Provide the [x, y] coordinate of the cell's center where the given text is located.  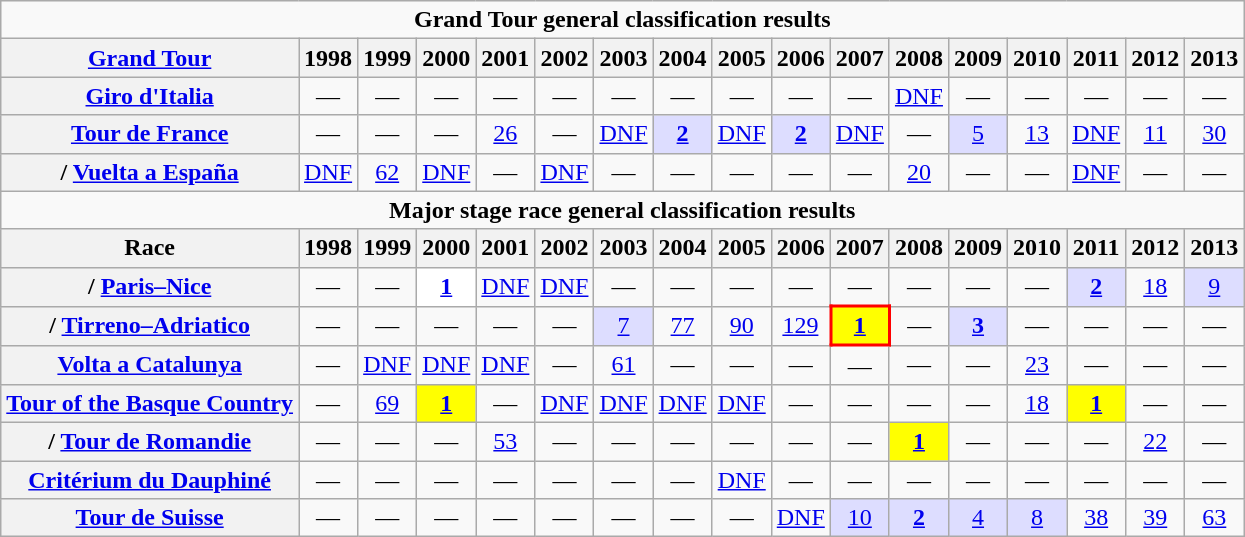
30 [1214, 134]
Major stage race general classification results [622, 210]
77 [682, 326]
/ Tour de Romandie [150, 441]
10 [860, 518]
7 [624, 326]
129 [800, 326]
Volta a Catalunya [150, 366]
3 [978, 326]
11 [1156, 134]
4 [978, 518]
26 [506, 134]
Giro d'Italia [150, 96]
39 [1156, 518]
Critérium du Dauphiné [150, 479]
Grand Tour [150, 58]
90 [742, 326]
53 [506, 441]
/ Vuelta a España [150, 172]
22 [1156, 441]
23 [1038, 366]
Tour de Suisse [150, 518]
Race [150, 248]
Tour de France [150, 134]
Tour of the Basque Country [150, 403]
61 [624, 366]
9 [1214, 286]
20 [918, 172]
69 [388, 403]
38 [1096, 518]
8 [1038, 518]
Grand Tour general classification results [622, 20]
13 [1038, 134]
5 [978, 134]
/ Tirreno–Adriatico [150, 326]
/ Paris–Nice [150, 286]
62 [388, 172]
63 [1214, 518]
